Output the (x, y) coordinate of the center of the cell containing the given text.  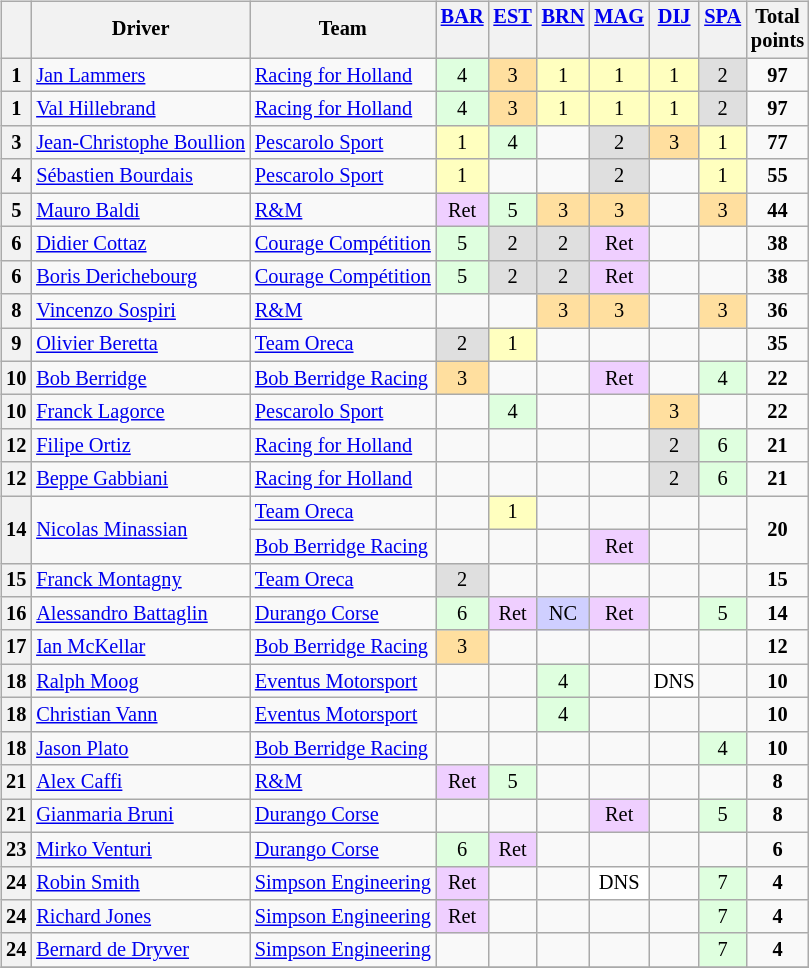
Jean-Christophe Boullion (140, 143)
SPA (722, 30)
Franck Montagny (140, 580)
Mirko Venturi (140, 849)
9 (16, 345)
Totalpoints (778, 30)
Sébastien Bourdais (140, 176)
36 (778, 311)
Bernard de Dryver (140, 950)
23 (16, 849)
Nicolas Minassian (140, 530)
Franck Lagorce (140, 412)
MAG (619, 30)
Alex Caffi (140, 782)
Driver (140, 30)
Team (343, 30)
20 (778, 530)
Boris Derichebourg (140, 277)
Jason Plato (140, 748)
Bob Berridge (140, 378)
EST (512, 30)
Jan Lammers (140, 75)
44 (778, 210)
77 (778, 143)
Richard Jones (140, 917)
Val Hillebrand (140, 109)
Vincenzo Sospiri (140, 311)
Alessandro Battaglin (140, 614)
16 (16, 614)
35 (778, 345)
Ralph Moog (140, 681)
Olivier Beretta (140, 345)
17 (16, 647)
55 (778, 176)
DIJ (674, 30)
NC (564, 614)
Mauro Baldi (140, 210)
Beppe Gabbiani (140, 479)
Christian Vann (140, 715)
Filipe Ortiz (140, 446)
Robin Smith (140, 883)
Didier Cottaz (140, 244)
BAR (462, 30)
Gianmaria Bruni (140, 816)
BRN (564, 30)
Ian McKellar (140, 647)
